Capture the cell that displays the provided text and extract its [x, y] central coordinate. 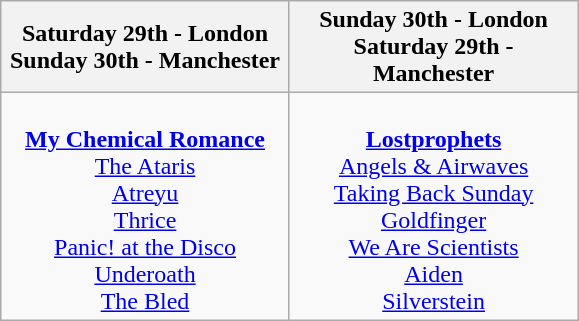
My Chemical Romance The Ataris Atreyu Thrice Panic! at the Disco Underoath The Bled [146, 206]
Saturday 29th - LondonSunday 30th - Manchester [146, 47]
Sunday 30th - LondonSaturday 29th - Manchester [434, 47]
Lostprophets Angels & Airwaves Taking Back Sunday Goldfinger We Are Scientists Aiden Silverstein [434, 206]
